For the text-containing cell, return its midpoint in (x, y) coordinate format. 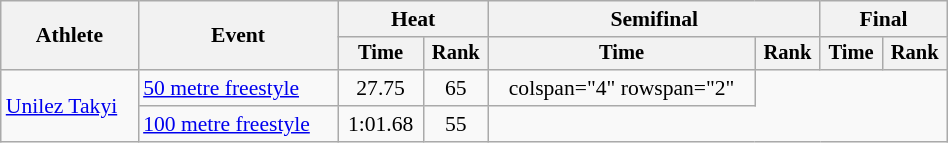
Unilez Takyi (70, 106)
100 metre freestyle (238, 124)
Semifinal (654, 19)
Final (884, 19)
colspan="4" rowspan="2" (622, 88)
Event (238, 36)
55 (456, 124)
1:01.68 (380, 124)
27.75 (380, 88)
50 metre freestyle (238, 88)
Heat (413, 19)
Athlete (70, 36)
65 (456, 88)
